Scan for the cell matching the given text and deliver its [x, y] coordinate at center. 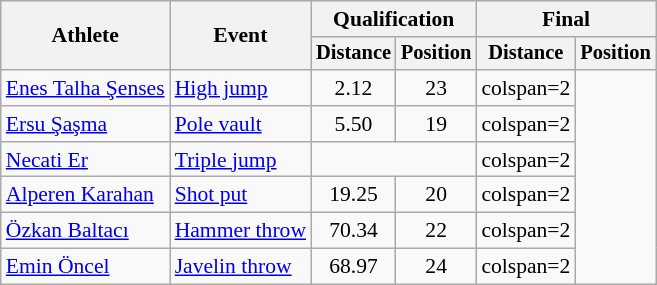
Pole vault [240, 124]
Alperen Karahan [86, 195]
Javelin throw [240, 267]
70.34 [354, 231]
19.25 [354, 195]
24 [436, 267]
23 [436, 88]
Shot put [240, 195]
Özkan Baltacı [86, 231]
Event [240, 36]
68.97 [354, 267]
5.50 [354, 124]
19 [436, 124]
Ersu Şaşma [86, 124]
Hammer throw [240, 231]
2.12 [354, 88]
Enes Talha Şenses [86, 88]
Final [566, 19]
Qualification [394, 19]
Triple jump [240, 160]
Necati Er [86, 160]
22 [436, 231]
Athlete [86, 36]
20 [436, 195]
Emin Öncel [86, 267]
High jump [240, 88]
